Output the (x, y) coordinate of the center of the cell containing the given text.  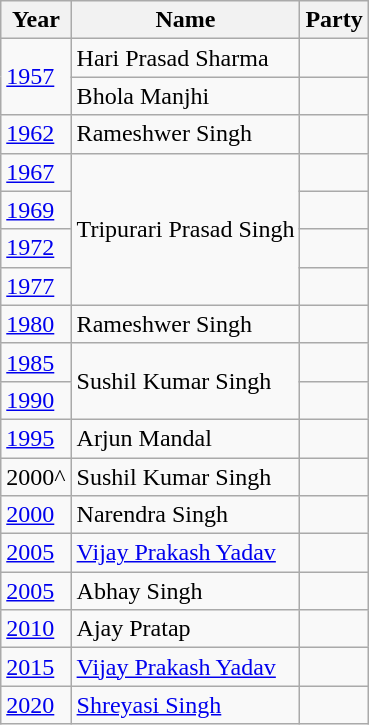
Party (334, 20)
Tripurari Prasad Singh (186, 229)
2010 (36, 629)
1980 (36, 324)
2020 (36, 705)
Name (186, 20)
1957 (36, 77)
1967 (36, 172)
Arjun Mandal (186, 438)
Narendra Singh (186, 515)
1977 (36, 286)
2015 (36, 667)
2000^ (36, 477)
1962 (36, 134)
Bhola Manjhi (186, 96)
1972 (36, 248)
1995 (36, 438)
Hari Prasad Sharma (186, 58)
Year (36, 20)
2000 (36, 515)
Ajay Pratap (186, 629)
1990 (36, 400)
Abhay Singh (186, 591)
1969 (36, 210)
1985 (36, 362)
Shreyasi Singh (186, 705)
